Return (X, Y) of the center of cell containing provided text 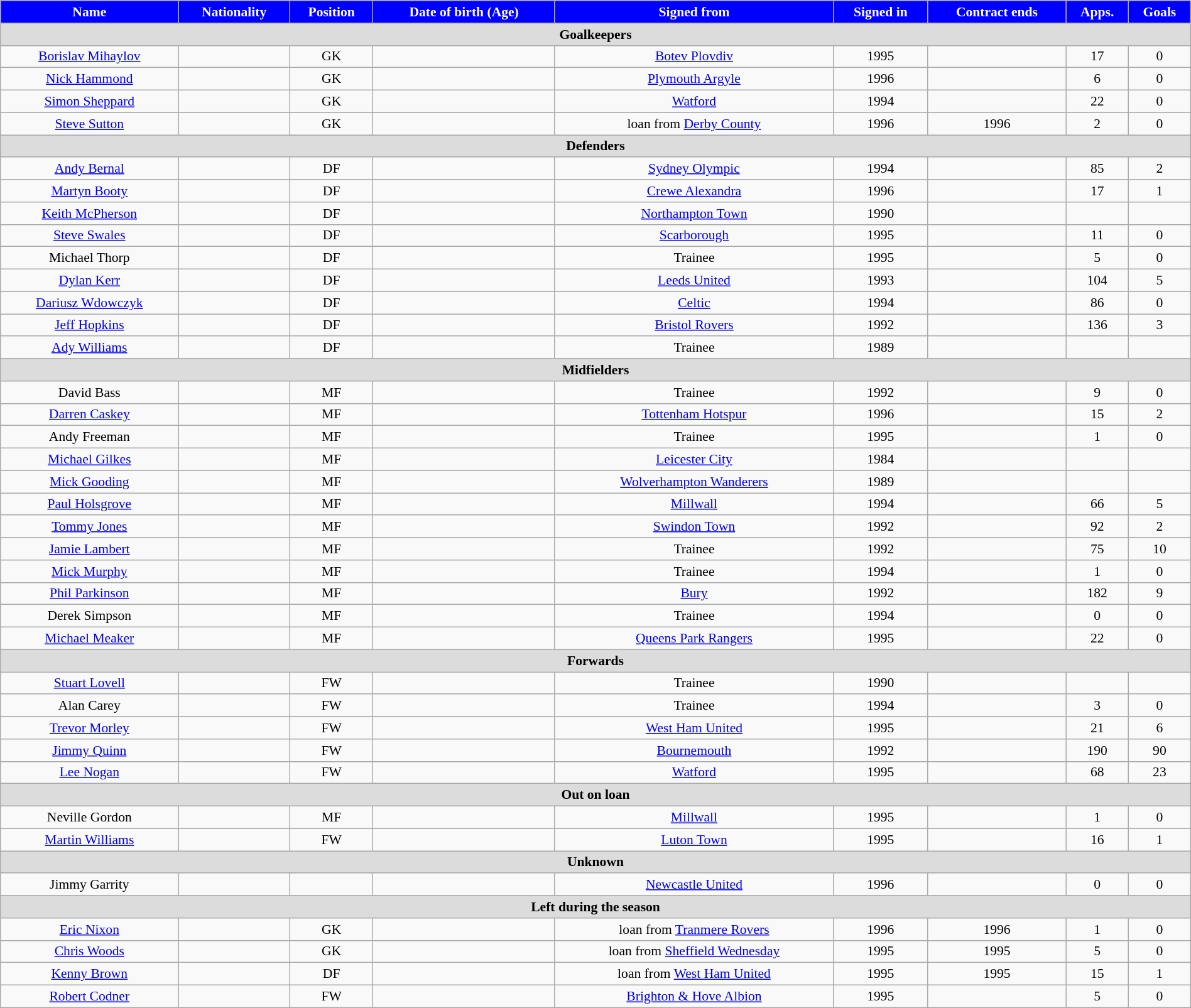
Signed from (693, 12)
85 (1097, 169)
Swindon Town (693, 527)
West Ham United (693, 728)
Derek Simpson (89, 616)
1984 (881, 460)
90 (1160, 751)
Celtic (693, 303)
Borislav Mihaylov (89, 57)
Dylan Kerr (89, 281)
Nationality (234, 12)
Jimmy Garrity (89, 885)
Bury (693, 593)
182 (1097, 593)
Alan Carey (89, 706)
104 (1097, 281)
Midfielders (595, 370)
Name (89, 12)
Goalkeepers (595, 35)
Robert Codner (89, 997)
Eric Nixon (89, 929)
Forwards (595, 661)
Position (331, 12)
loan from Derby County (693, 124)
Steve Sutton (89, 124)
Michael Meaker (89, 639)
Jamie Lambert (89, 549)
Simon Sheppard (89, 102)
21 (1097, 728)
loan from West Ham United (693, 974)
Tommy Jones (89, 527)
Left during the season (595, 907)
Bristol Rovers (693, 325)
Darren Caskey (89, 415)
Botev Plovdiv (693, 57)
Andy Bernal (89, 169)
Keith McPherson (89, 214)
Nick Hammond (89, 79)
11 (1097, 236)
10 (1160, 549)
Kenny Brown (89, 974)
Dariusz Wdowczyk (89, 303)
Apps. (1097, 12)
Martyn Booty (89, 191)
Date of birth (Age) (464, 12)
86 (1097, 303)
Newcastle United (693, 885)
Luton Town (693, 840)
75 (1097, 549)
Tottenham Hotspur (693, 415)
David Bass (89, 393)
Northampton Town (693, 214)
Phil Parkinson (89, 593)
Jimmy Quinn (89, 751)
Jeff Hopkins (89, 325)
Goals (1160, 12)
Brighton & Hove Albion (693, 997)
Leeds United (693, 281)
Bournemouth (693, 751)
Plymouth Argyle (693, 79)
Wolverhampton Wanderers (693, 482)
Michael Gilkes (89, 460)
Defenders (595, 146)
Out on loan (595, 795)
Andy Freeman (89, 437)
92 (1097, 527)
Lee Nogan (89, 772)
Signed in (881, 12)
23 (1160, 772)
Paul Holsgrove (89, 504)
Neville Gordon (89, 818)
Scarborough (693, 236)
Unknown (595, 862)
Leicester City (693, 460)
Queens Park Rangers (693, 639)
Mick Gooding (89, 482)
Mick Murphy (89, 572)
136 (1097, 325)
1993 (881, 281)
loan from Sheffield Wednesday (693, 951)
Contract ends (997, 12)
Martin Williams (89, 840)
loan from Tranmere Rovers (693, 929)
Sydney Olympic (693, 169)
Stuart Lovell (89, 683)
Michael Thorp (89, 258)
Trevor Morley (89, 728)
190 (1097, 751)
Chris Woods (89, 951)
68 (1097, 772)
Ady Williams (89, 348)
66 (1097, 504)
Crewe Alexandra (693, 191)
16 (1097, 840)
Steve Swales (89, 236)
